Return [x, y] of the center of cell containing provided text 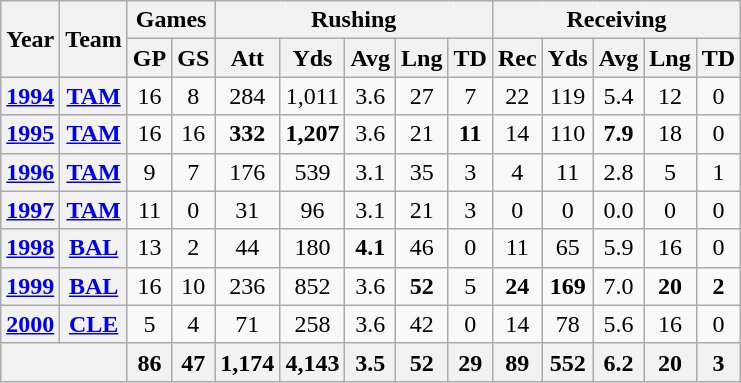
Games [170, 20]
4,143 [312, 362]
71 [248, 324]
22 [517, 96]
539 [312, 172]
65 [568, 248]
4.1 [370, 248]
Rushing [354, 20]
Receiving [616, 20]
2000 [30, 324]
29 [470, 362]
1,174 [248, 362]
180 [312, 248]
176 [248, 172]
110 [568, 134]
1994 [30, 96]
86 [149, 362]
9 [149, 172]
119 [568, 96]
Year [30, 39]
13 [149, 248]
1999 [30, 286]
5.4 [618, 96]
284 [248, 96]
3.5 [370, 362]
236 [248, 286]
96 [312, 210]
12 [670, 96]
27 [422, 96]
10 [194, 286]
89 [517, 362]
332 [248, 134]
2.8 [618, 172]
46 [422, 248]
1 [718, 172]
1,011 [312, 96]
78 [568, 324]
CLE [94, 324]
GP [149, 58]
0.0 [618, 210]
31 [248, 210]
5.6 [618, 324]
8 [194, 96]
852 [312, 286]
1996 [30, 172]
18 [670, 134]
1998 [30, 248]
44 [248, 248]
6.2 [618, 362]
552 [568, 362]
1,207 [312, 134]
24 [517, 286]
Rec [517, 58]
35 [422, 172]
169 [568, 286]
258 [312, 324]
7.9 [618, 134]
GS [194, 58]
Team [94, 39]
42 [422, 324]
5.9 [618, 248]
47 [194, 362]
1997 [30, 210]
7.0 [618, 286]
1995 [30, 134]
Att [248, 58]
